Determine the [x, y] coordinate at the center of the cell enclosing the given text.  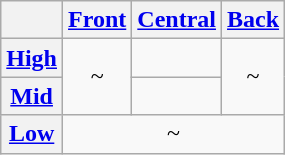
Low [32, 134]
Front [98, 20]
Mid [32, 96]
Central [177, 20]
Back [254, 20]
High [32, 58]
